From the cell containing the given text, extract its center point as (x, y) coordinate. 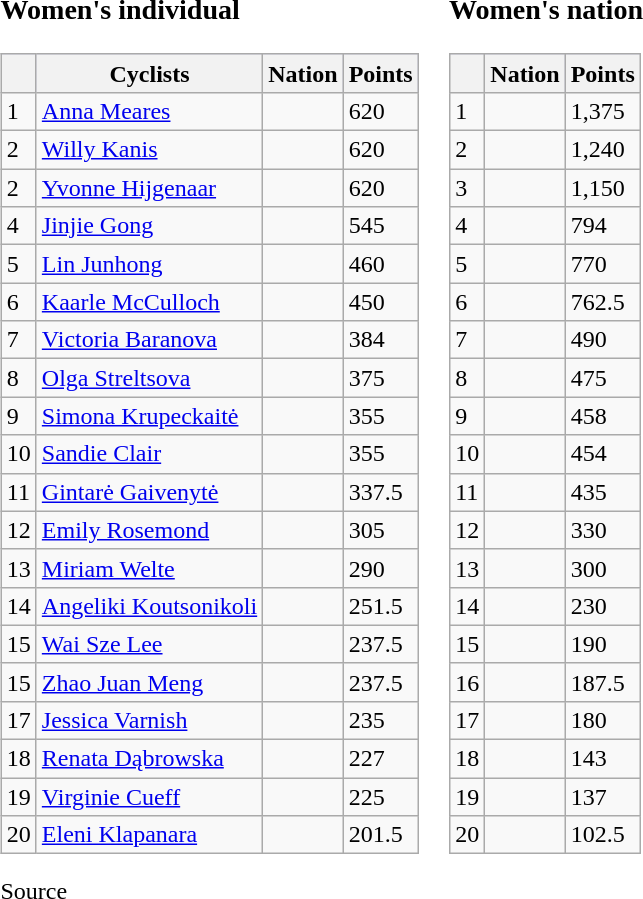
460 (380, 264)
Emily Rosemond (149, 530)
Cyclists (149, 73)
230 (602, 606)
1,150 (602, 188)
435 (602, 492)
225 (380, 797)
16 (468, 682)
Wai Sze Lee (149, 644)
Sandie Clair (149, 454)
384 (380, 340)
Renata Dąbrowska (149, 759)
450 (380, 302)
300 (602, 568)
187.5 (602, 682)
490 (602, 340)
375 (380, 378)
Lin Junhong (149, 264)
Simona Krupeckaitė (149, 416)
454 (602, 454)
Jinjie Gong (149, 226)
458 (602, 416)
Kaarle McCulloch (149, 302)
102.5 (602, 835)
Victoria Baranova (149, 340)
227 (380, 759)
337.5 (380, 492)
137 (602, 797)
Jessica Varnish (149, 720)
180 (602, 720)
Gintarė Gaivenytė (149, 492)
201.5 (380, 835)
Willy Kanis (149, 150)
235 (380, 720)
Eleni Klapanara (149, 835)
1,375 (602, 111)
1,240 (602, 150)
770 (602, 264)
251.5 (380, 606)
Angeliki Koutsonikoli (149, 606)
Miriam Welte (149, 568)
545 (380, 226)
190 (602, 644)
3 (468, 188)
290 (380, 568)
Zhao Juan Meng (149, 682)
Yvonne Hijgenaar (149, 188)
475 (602, 378)
Olga Streltsova (149, 378)
305 (380, 530)
794 (602, 226)
762.5 (602, 302)
330 (602, 530)
Virginie Cueff (149, 797)
143 (602, 759)
Anna Meares (149, 111)
